Find where the given text appears and provide that cell's center as (X, Y) coordinate. 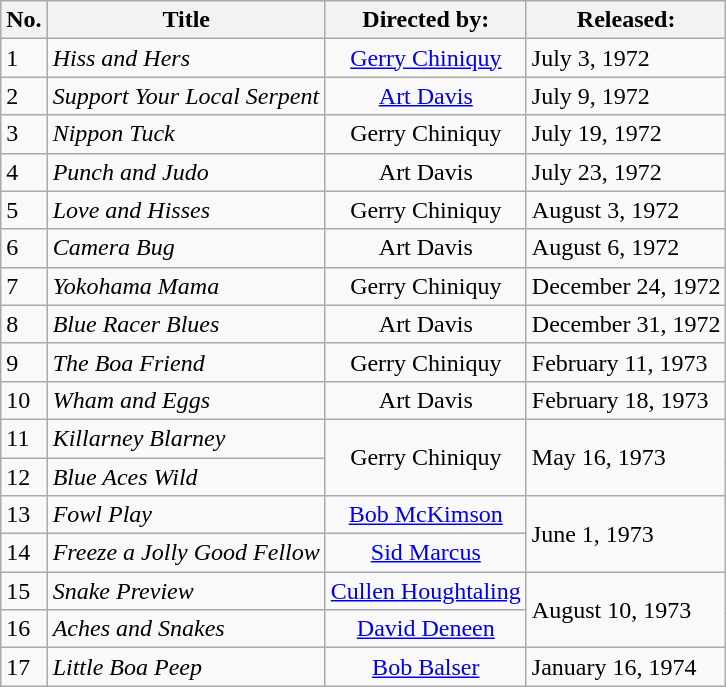
Released: (626, 20)
January 16, 1974 (626, 667)
July 23, 1972 (626, 172)
Directed by: (426, 20)
David Deneen (426, 629)
6 (24, 248)
1 (24, 58)
Title (186, 20)
Love and Hisses (186, 210)
11 (24, 438)
Camera Bug (186, 248)
December 24, 1972 (626, 286)
Blue Racer Blues (186, 324)
June 1, 1973 (626, 534)
8 (24, 324)
Bob Balser (426, 667)
July 3, 1972 (626, 58)
Bob McKimson (426, 515)
3 (24, 134)
Snake Preview (186, 591)
August 10, 1973 (626, 610)
August 6, 1972 (626, 248)
10 (24, 400)
July 9, 1972 (626, 96)
Aches and Snakes (186, 629)
No. (24, 20)
Freeze a Jolly Good Fellow (186, 553)
Cullen Houghtaling (426, 591)
May 16, 1973 (626, 457)
Killarney Blarney (186, 438)
7 (24, 286)
16 (24, 629)
Wham and Eggs (186, 400)
4 (24, 172)
July 19, 1972 (626, 134)
Blue Aces Wild (186, 477)
13 (24, 515)
Punch and Judo (186, 172)
August 3, 1972 (626, 210)
February 11, 1973 (626, 362)
The Boa Friend (186, 362)
Yokohama Mama (186, 286)
12 (24, 477)
9 (24, 362)
December 31, 1972 (626, 324)
14 (24, 553)
2 (24, 96)
February 18, 1973 (626, 400)
Support Your Local Serpent (186, 96)
Fowl Play (186, 515)
5 (24, 210)
Hiss and Hers (186, 58)
Sid Marcus (426, 553)
Little Boa Peep (186, 667)
15 (24, 591)
Nippon Tuck (186, 134)
17 (24, 667)
